Output the (X, Y) coordinate of the center of the cell containing the given text.  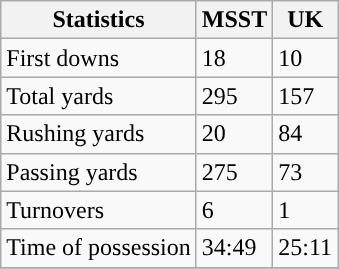
MSST (234, 20)
1 (306, 210)
20 (234, 134)
275 (234, 172)
Turnovers (99, 210)
34:49 (234, 248)
Total yards (99, 96)
295 (234, 96)
UK (306, 20)
84 (306, 134)
Time of possession (99, 248)
6 (234, 210)
10 (306, 58)
25:11 (306, 248)
Rushing yards (99, 134)
157 (306, 96)
Statistics (99, 20)
Passing yards (99, 172)
73 (306, 172)
18 (234, 58)
First downs (99, 58)
